For the text-containing cell, return its midpoint in (x, y) coordinate format. 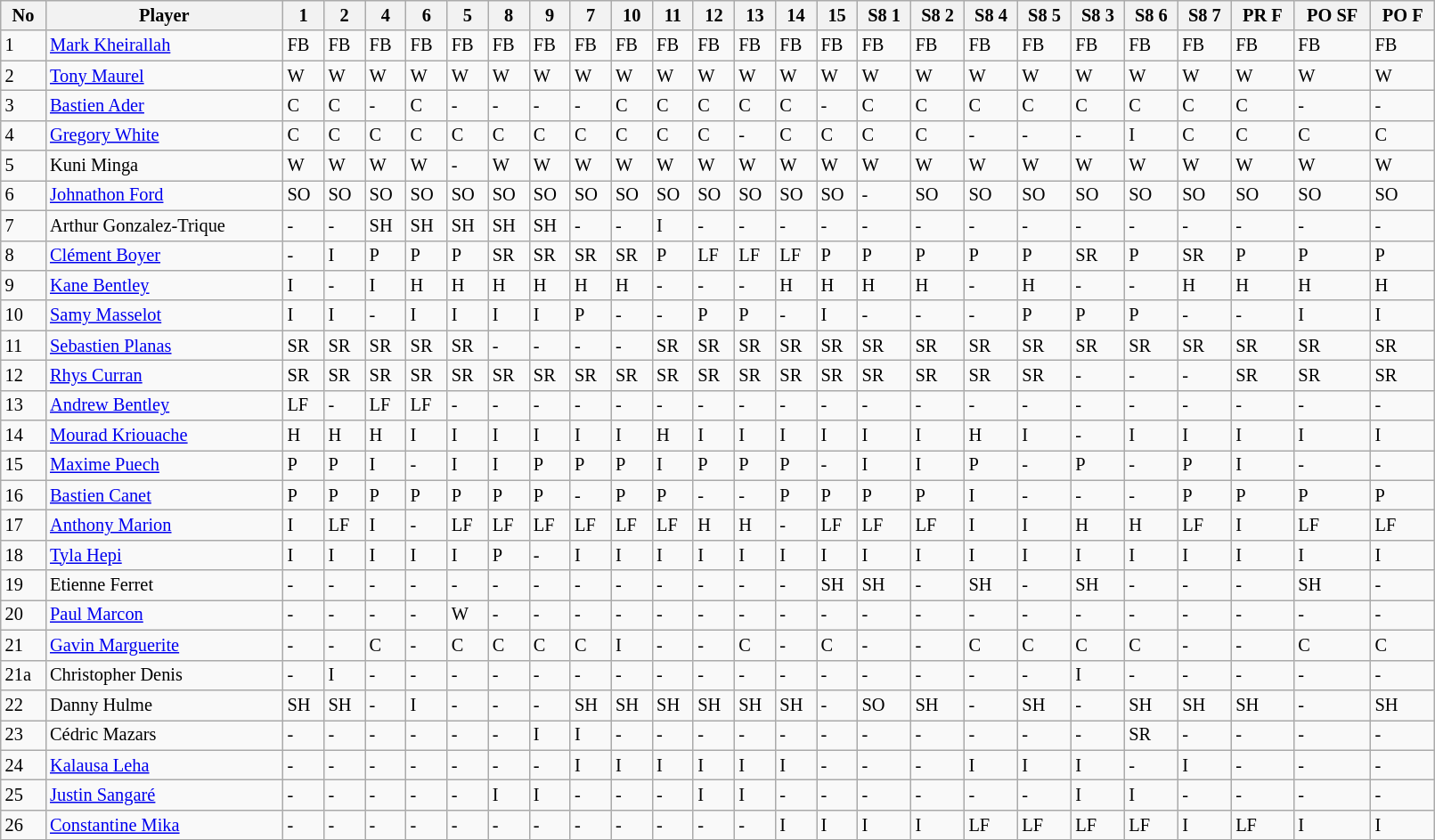
19 (23, 585)
22 (23, 705)
Kuni Minga (164, 166)
Danny Hulme (164, 705)
Clément Boyer (164, 256)
S8 3 (1097, 15)
S8 1 (885, 15)
Paul Marcon (164, 615)
21a (23, 675)
Johnathon Ford (164, 195)
17 (23, 525)
Rhys Curran (164, 375)
21 (23, 645)
S8 7 (1204, 15)
PO SF (1332, 15)
24 (23, 765)
Player (164, 15)
18 (23, 555)
PO F (1403, 15)
Justin Sangaré (164, 795)
23 (23, 735)
Etienne Ferret (164, 585)
Maxime Puech (164, 465)
S8 5 (1045, 15)
20 (23, 615)
S8 2 (938, 15)
25 (23, 795)
Tony Maurel (164, 76)
Constantine Mika (164, 825)
Bastien Ader (164, 105)
Bastien Canet (164, 495)
Cédric Mazars (164, 735)
Mourad Kriouache (164, 436)
Gregory White (164, 135)
S8 4 (991, 15)
Andrew Bentley (164, 405)
16 (23, 495)
Gavin Marguerite (164, 645)
Christopher Denis (164, 675)
Kalausa Leha (164, 765)
Mark Kheirallah (164, 45)
26 (23, 825)
No (23, 15)
Samy Masselot (164, 315)
S8 6 (1151, 15)
Sebastien Planas (164, 346)
Arthur Gonzalez-Trique (164, 225)
Kane Bentley (164, 285)
3 (23, 105)
Anthony Marion (164, 525)
PR F (1262, 15)
Tyla Hepi (164, 555)
